Detect which cell encompasses the target text, then output its [X, Y] center coordinate. 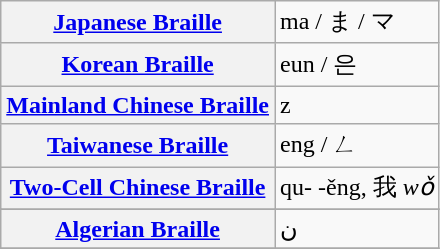
Taiwanese Braille [138, 146]
ن ‎ [356, 229]
ma / ま / マ [356, 22]
Japanese Braille [138, 22]
z [356, 105]
eng / ㄥ [356, 146]
Mainland Chinese Braille [138, 105]
Korean Braille [138, 64]
qu- -ěng, 我 wǒ [356, 188]
Two-Cell Chinese Braille [138, 188]
Algerian Braille [138, 229]
eun / 은 [356, 64]
